From the cell containing the given text, extract its center point as (X, Y) coordinate. 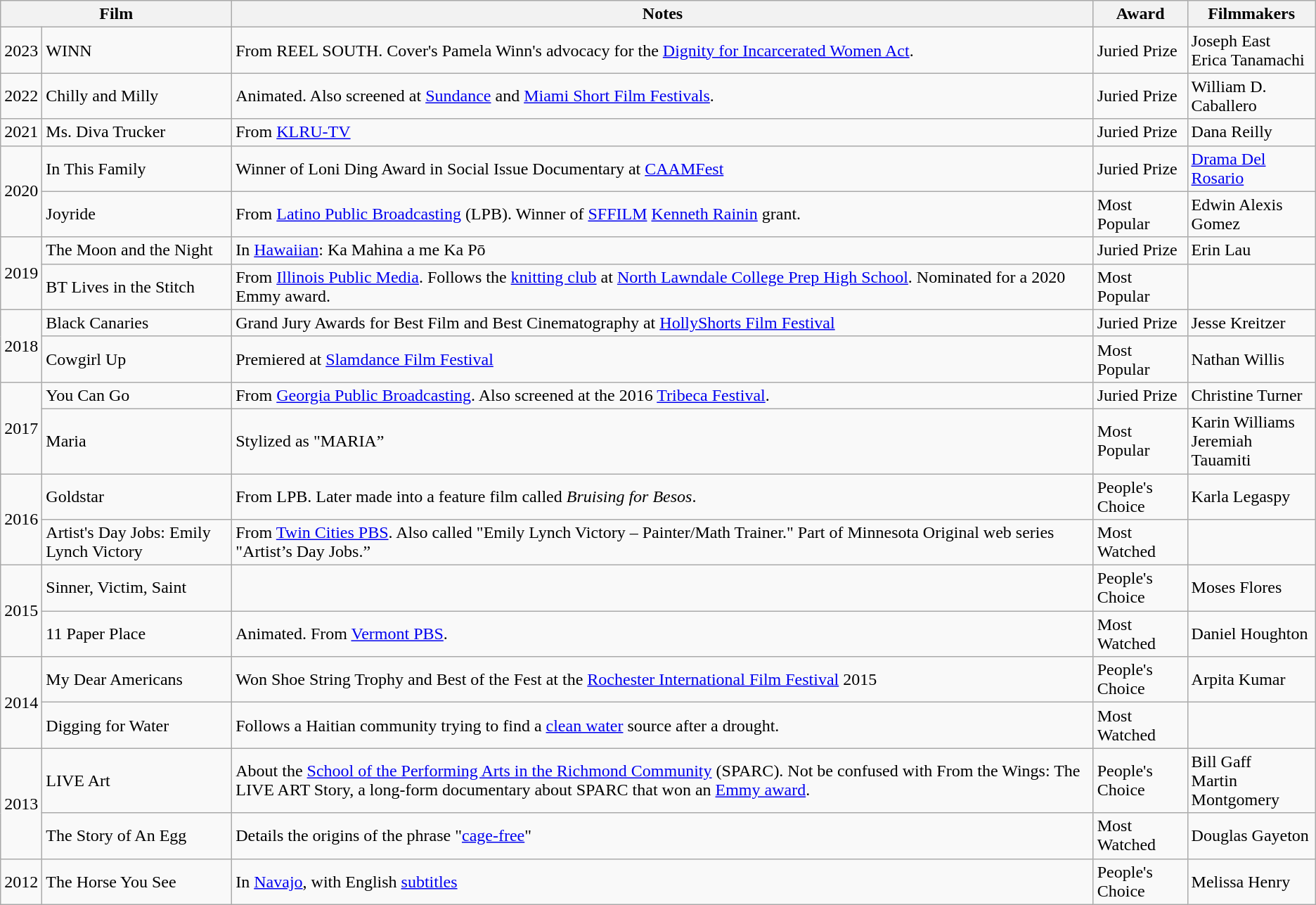
In Hawaiian: Ka Mahina a me Ka Pō (663, 250)
Won Shoe String Trophy and Best of the Fest at the Rochester International Film Festival 2015 (663, 679)
Stylized as "MARIA” (663, 441)
2018 (21, 346)
Joyride (137, 214)
Nathan Willis (1251, 359)
2019 (21, 273)
Melissa Henry (1251, 882)
Maria (137, 441)
From Georgia Public Broadcasting. Also screened at the 2016 Tribeca Festival. (663, 395)
2016 (21, 520)
Follows a Haitian community trying to find a clean water source after a drought. (663, 726)
LIVE Art (137, 781)
Goldstar (137, 496)
Details the origins of the phrase "cage-free" (663, 835)
The Moon and the Night (137, 250)
Animated. Also screened at Sundance and Miami Short Film Festivals. (663, 96)
2023 (21, 51)
Award (1140, 14)
2014 (21, 702)
Cowgirl Up (137, 359)
2013 (21, 803)
From Twin Cities PBS. Also called "Emily Lynch Victory – Painter/Math Trainer." Part of Minnesota Original web series "Artist’s Day Jobs.” (663, 543)
Sinner, Victim, Saint (137, 588)
2015 (21, 611)
The Story of An Egg (137, 835)
2021 (21, 132)
2017 (21, 428)
Daniel Houghton (1251, 634)
2022 (21, 96)
Black Canaries (137, 323)
Douglas Gayeton (1251, 835)
The Horse You See (137, 882)
William D. Caballero (1251, 96)
Chilly and Milly (137, 96)
Digging for Water (137, 726)
2012 (21, 882)
From REEL SOUTH. Cover's Pamela Winn's advocacy for the Dignity for Incarcerated Women Act. (663, 51)
In Navajo, with English subtitles (663, 882)
Moses Flores (1251, 588)
From LPB. Later made into a feature film called Bruising for Besos. (663, 496)
Premiered at Slamdance Film Festival (663, 359)
Drama Del Rosario (1251, 169)
Bill GaffMartin Montgomery (1251, 781)
Karin WilliamsJeremiah Tauamiti (1251, 441)
Ms. Diva Trucker (137, 132)
Film (117, 14)
From Latino Public Broadcasting (LPB). Winner of SFFILM Kenneth Rainin grant. (663, 214)
11 Paper Place (137, 634)
Artist's Day Jobs: Emily Lynch Victory (137, 543)
Arpita Kumar (1251, 679)
Winner of Loni Ding Award in Social Issue Documentary at CAAMFest (663, 169)
BT Lives in the Stitch (137, 287)
Animated. From Vermont PBS. (663, 634)
In This Family (137, 169)
Christine Turner (1251, 395)
Jesse Kreitzer (1251, 323)
My Dear Americans (137, 679)
Erin Lau (1251, 250)
Filmmakers (1251, 14)
WINN (137, 51)
Dana Reilly (1251, 132)
Grand Jury Awards for Best Film and Best Cinematography at HollyShorts Film Festival (663, 323)
You Can Go (137, 395)
2020 (21, 191)
Joseph EastErica Tanamachi (1251, 51)
From KLRU-TV (663, 132)
Notes (663, 14)
Edwin Alexis Gomez (1251, 214)
Karla Legaspy (1251, 496)
From Illinois Public Media. Follows the knitting club at North Lawndale College Prep High School. Nominated for a 2020 Emmy award. (663, 287)
